For the text-containing cell, return its midpoint in (X, Y) coordinate format. 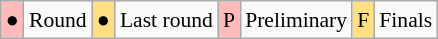
P (229, 20)
Last round (166, 20)
Round (58, 20)
Finals (406, 20)
F (363, 20)
Preliminary (296, 20)
